For the text-containing cell, return its midpoint in [X, Y] coordinate format. 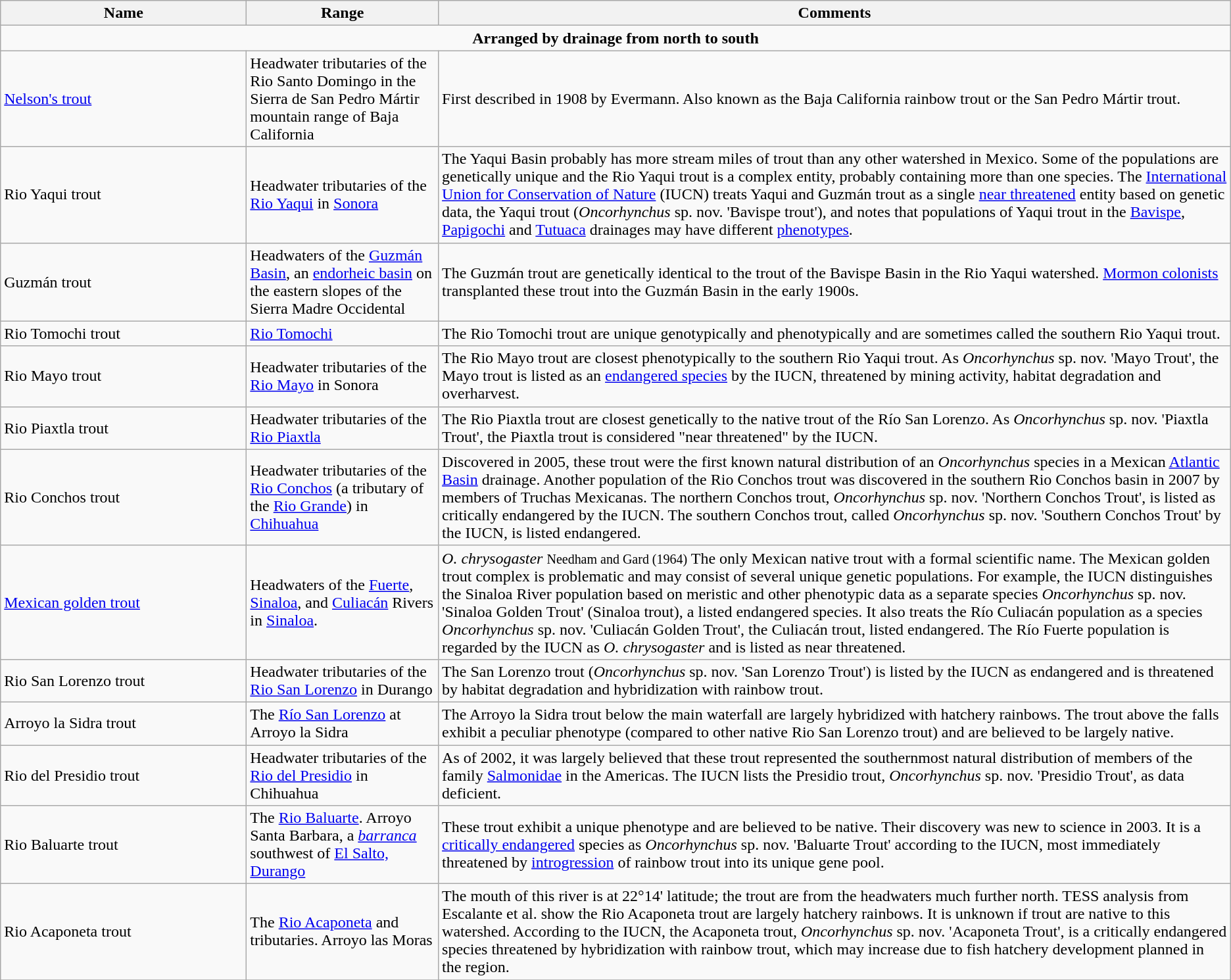
The Río San Lorenzo at Arroyo la Sidra [343, 723]
Headwater tributaries of the Rio Santo Domingo in the Sierra de San Pedro Mártir mountain range of Baja California [343, 99]
Arranged by drainage from north to south [615, 38]
Rio Acaponeta trout [124, 932]
Rio Baluarte trout [124, 845]
The Rio Tomochi trout are unique genotypically and phenotypically and are sometimes called the southern Rio Yaqui trout. [835, 333]
Comments [835, 13]
Rio San Lorenzo trout [124, 680]
Headwater tributaries of the Rio Piaxtla [343, 428]
Headwaters of the Fuerte, Sinaloa, and Culiacán Rivers in Sinaloa. [343, 602]
Arroyo la Sidra trout [124, 723]
The Rio Baluarte. Arroyo Santa Barbara, a barranca southwest of El Salto, Durango [343, 845]
Headwater tributaries of the Rio Mayo in Sonora [343, 376]
Rio Yaqui trout [124, 195]
Mexican golden trout [124, 602]
Rio del Presidio trout [124, 775]
Headwater tributaries of the Rio San Lorenzo in Durango [343, 680]
Rio Tomochi trout [124, 333]
Range [343, 13]
Headwaters of the Guzmán Basin, an endorheic basin on the eastern slopes of the Sierra Madre Occidental [343, 282]
First described in 1908 by Evermann. Also known as the Baja California rainbow trout or the San Pedro Mártir trout. [835, 99]
Headwater tributaries of the Rio Yaqui in Sonora [343, 195]
Nelson's trout [124, 99]
Rio Tomochi [343, 333]
Name [124, 13]
Rio Piaxtla trout [124, 428]
Rio Conchos trout [124, 497]
Guzmán trout [124, 282]
Headwater tributaries of the Rio Conchos (a tributary of the Rio Grande) in Chihuahua [343, 497]
Rio Mayo trout [124, 376]
The Rio Acaponeta and tributaries. Arroyo las Moras [343, 932]
Headwater tributaries of the Rio del Presidio in Chihuahua [343, 775]
